For the text-containing cell, return its midpoint in (X, Y) coordinate format. 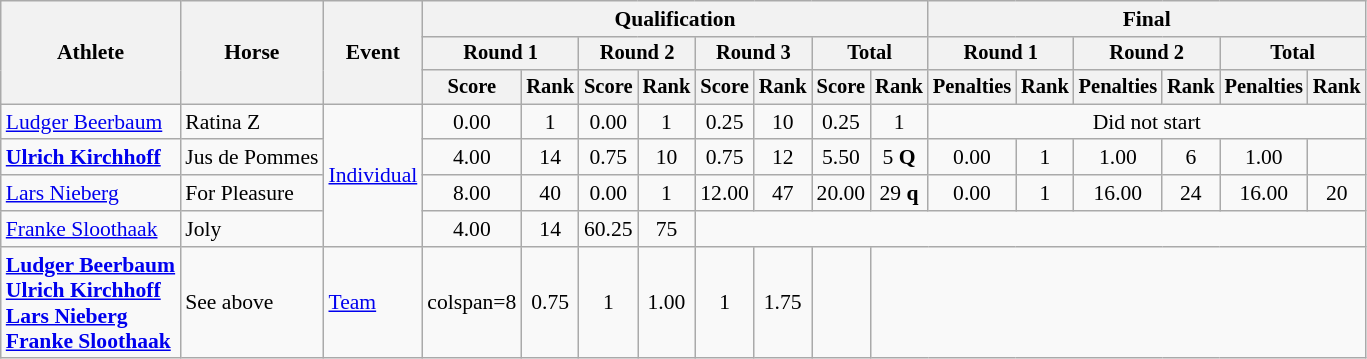
Ludger BeerbaumUlrich KirchhoffLars NiebergFranke Sloothaak (90, 303)
For Pleasure (252, 193)
Lars Nieberg (90, 193)
Ludger Beerbaum (90, 122)
5 Q (899, 158)
6 (1191, 158)
47 (783, 193)
Ratina Z (252, 122)
Team (372, 303)
40 (550, 193)
5.50 (842, 158)
Round 3 (753, 54)
Final (1147, 19)
See above (252, 303)
60.25 (608, 229)
colspan=8 (472, 303)
8.00 (472, 193)
1.75 (783, 303)
Joly (252, 229)
Franke Sloothaak (90, 229)
75 (667, 229)
Athlete (90, 52)
24 (1191, 193)
Horse (252, 52)
Individual (372, 175)
Ulrich Kirchhoff (90, 158)
29 q (899, 193)
Event (372, 52)
Jus de Pommes (252, 158)
12 (783, 158)
Did not start (1147, 122)
20.00 (842, 193)
20 (1337, 193)
Qualification (675, 19)
12.00 (724, 193)
